Scan for the cell matching the given text and deliver its (X, Y) coordinate at center. 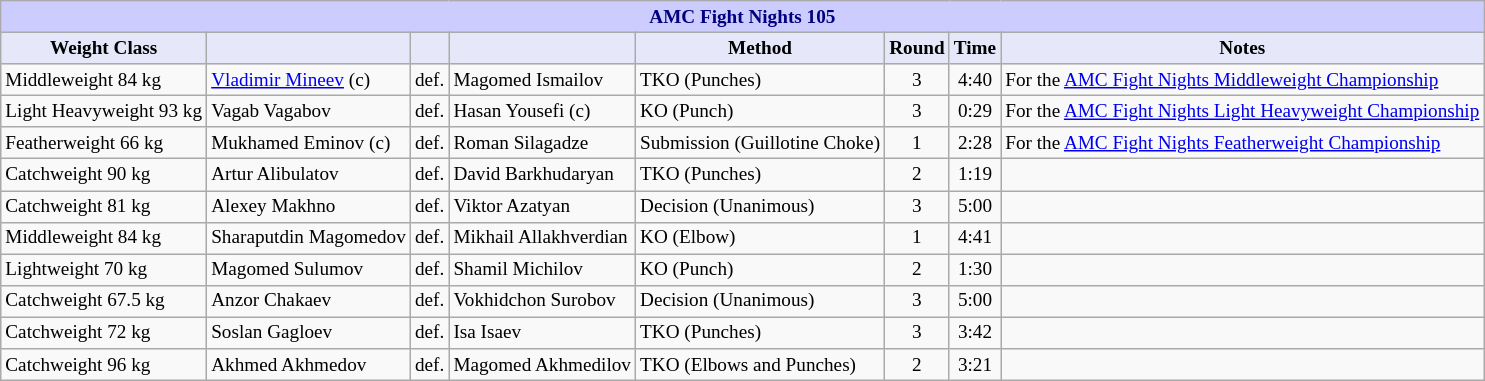
TKO (Elbows and Punches) (760, 365)
Catchweight 81 kg (104, 206)
Catchweight 96 kg (104, 365)
4:40 (974, 80)
Magomed Sulumov (309, 270)
Weight Class (104, 48)
For the AMC Fight Nights Middleweight Championship (1242, 80)
4:41 (974, 238)
Sharaputdin Magomedov (309, 238)
3:42 (974, 333)
Hasan Yousefi (c) (542, 111)
Roman Silagadze (542, 143)
AMC Fight Nights 105 (742, 17)
KO (Elbow) (760, 238)
Magomed Ismailov (542, 80)
Vagab Vagabov (309, 111)
1:30 (974, 270)
Light Heavyweight 93 kg (104, 111)
Soslan Gagloev (309, 333)
Catchweight 72 kg (104, 333)
Notes (1242, 48)
Mukhamed Eminov (c) (309, 143)
2:28 (974, 143)
Catchweight 90 kg (104, 175)
For the AMC Fight Nights Featherweight Championship (1242, 143)
Akhmed Akhmedov (309, 365)
Round (918, 48)
Shamil Michilov (542, 270)
Alexey Makhno (309, 206)
For the AMC Fight Nights Light Heavyweight Championship (1242, 111)
Anzor Chakaev (309, 301)
Submission (Guillotine Choke) (760, 143)
Featherweight 66 kg (104, 143)
3:21 (974, 365)
Magomed Akhmedilov (542, 365)
Viktor Azatyan (542, 206)
Isa Isaev (542, 333)
Vokhidchon Surobov (542, 301)
0:29 (974, 111)
Method (760, 48)
David Barkhudaryan (542, 175)
Artur Alibulatov (309, 175)
Lightweight 70 kg (104, 270)
1:19 (974, 175)
Vladimir Mineev (c) (309, 80)
Mikhail Allakhverdian (542, 238)
Catchweight 67.5 kg (104, 301)
Time (974, 48)
